Find where the given text appears and provide that cell's center as (X, Y) coordinate. 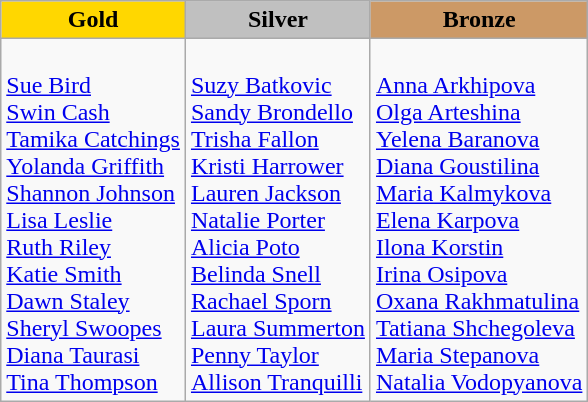
Sue BirdSwin CashTamika CatchingsYolanda GriffithShannon JohnsonLisa LeslieRuth RileyKatie SmithDawn StaleySheryl SwoopesDiana TaurasiTina Thompson (94, 220)
Silver (278, 20)
Gold (94, 20)
Bronze (478, 20)
